Output the (X, Y) coordinate of the center of the cell containing the given text.  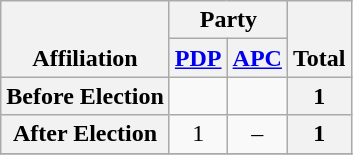
PDP (198, 58)
APC (257, 58)
Party (228, 20)
Before Election (86, 96)
Affiliation (86, 39)
– (257, 134)
After Election (86, 134)
Total (319, 39)
